Find where the given text appears and provide that cell's center as (x, y) coordinate. 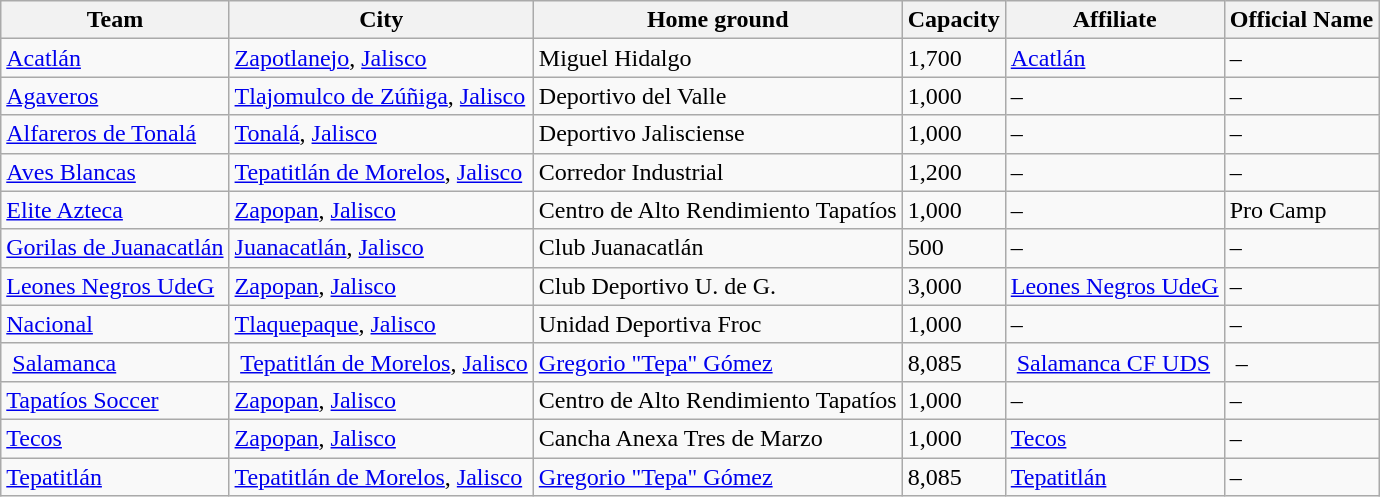
Tlaquepaque, Jalisco (381, 324)
Club Deportivo U. de G. (718, 286)
Salamanca CF UDS (1114, 362)
Pro Camp (1301, 210)
Corredor Industrial (718, 172)
Alfareros de Tonalá (115, 134)
Capacity (954, 20)
City (381, 20)
Elite Azteca (115, 210)
Club Juanacatlán (718, 248)
Unidad Deportiva Froc (718, 324)
Nacional (115, 324)
Team (115, 20)
Tonalá, Jalisco (381, 134)
Affiliate (1114, 20)
Official Name (1301, 20)
Home ground (718, 20)
Miguel Hidalgo (718, 58)
Tlajomulco de Zúñiga, Jalisco (381, 96)
500 (954, 248)
Deportivo Jalisciense (718, 134)
Zapotlanejo, Jalisco (381, 58)
Salamanca (115, 362)
1,700 (954, 58)
Agaveros (115, 96)
Aves Blancas (115, 172)
Tapatíos Soccer (115, 400)
Deportivo del Valle (718, 96)
Cancha Anexa Tres de Marzo (718, 438)
Gorilas de Juanacatlán (115, 248)
1,200 (954, 172)
Juanacatlán, Jalisco (381, 248)
3,000 (954, 286)
